Return the (x, y) coordinate for the center point of the cell that contains the specified text.  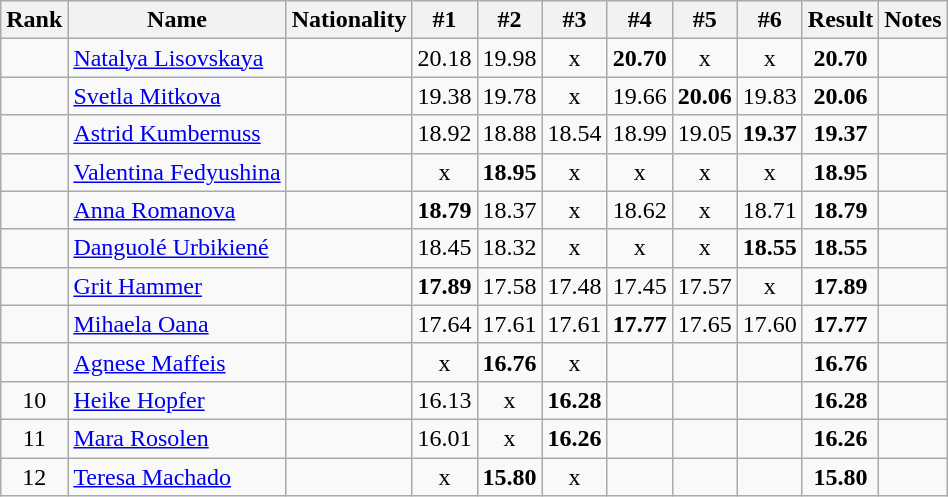
19.05 (704, 134)
18.45 (444, 248)
Name (177, 20)
19.66 (640, 96)
18.71 (770, 210)
#5 (704, 20)
Danguolé Urbikiené (177, 248)
18.62 (640, 210)
18.92 (444, 134)
Teresa Machado (177, 477)
19.98 (510, 58)
17.48 (574, 286)
Agnese Maffeis (177, 362)
17.58 (510, 286)
Heike Hopfer (177, 400)
18.54 (574, 134)
#2 (510, 20)
#1 (444, 20)
12 (34, 477)
17.45 (640, 286)
19.78 (510, 96)
20.18 (444, 58)
16.01 (444, 438)
17.57 (704, 286)
18.88 (510, 134)
Grit Hammer (177, 286)
17.60 (770, 324)
19.83 (770, 96)
18.37 (510, 210)
Notes (913, 20)
19.38 (444, 96)
Result (840, 20)
Valentina Fedyushina (177, 172)
11 (34, 438)
#6 (770, 20)
Astrid Kumbernuss (177, 134)
10 (34, 400)
16.13 (444, 400)
Svetla Mitkova (177, 96)
17.65 (704, 324)
Nationality (349, 20)
18.32 (510, 248)
Natalya Lisovskaya (177, 58)
Rank (34, 20)
Mara Rosolen (177, 438)
#4 (640, 20)
Mihaela Oana (177, 324)
18.99 (640, 134)
#3 (574, 20)
Anna Romanova (177, 210)
17.64 (444, 324)
